Pinpoint the cell where the given text exists, returning its (x, y) midpoint coordinate. 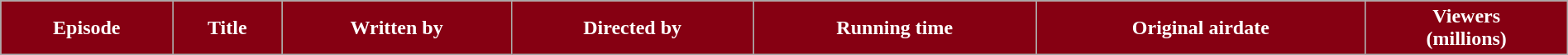
Running time (895, 28)
Title (227, 28)
Episode (87, 28)
Original airdate (1201, 28)
Viewers(millions) (1466, 28)
Directed by (632, 28)
Written by (397, 28)
